Pinpoint the cell where the given text exists, returning its (X, Y) midpoint coordinate. 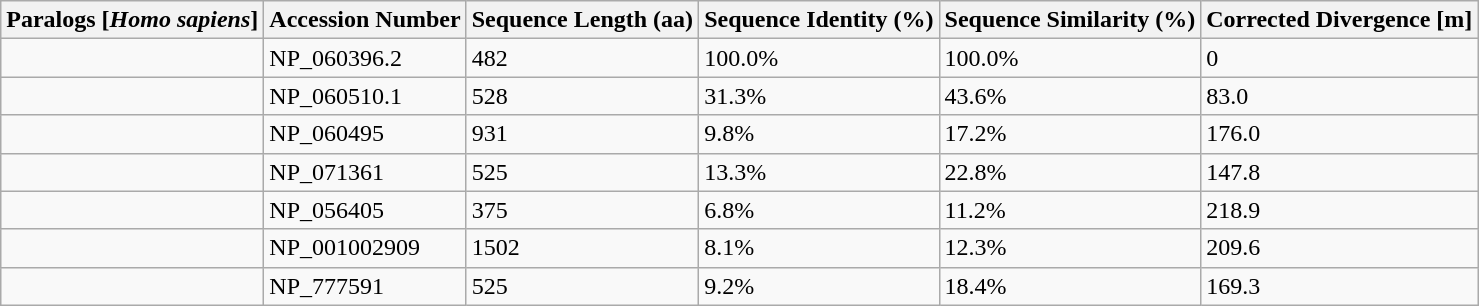
209.6 (1340, 248)
NP_056405 (365, 210)
Corrected Divergence [m] (1340, 20)
43.6% (1070, 96)
Paralogs [Homo sapiens] (132, 20)
482 (582, 58)
83.0 (1340, 96)
528 (582, 96)
NP_071361 (365, 172)
12.3% (1070, 248)
6.8% (819, 210)
NP_001002909 (365, 248)
8.1% (819, 248)
Sequence Length (aa) (582, 20)
0 (1340, 58)
9.8% (819, 134)
NP_060495 (365, 134)
9.2% (819, 286)
176.0 (1340, 134)
11.2% (1070, 210)
218.9 (1340, 210)
931 (582, 134)
17.2% (1070, 134)
NP_777591 (365, 286)
375 (582, 210)
22.8% (1070, 172)
147.8 (1340, 172)
169.3 (1340, 286)
18.4% (1070, 286)
31.3% (819, 96)
Sequence Similarity (%) (1070, 20)
NP_060510.1 (365, 96)
Sequence Identity (%) (819, 20)
Accession Number (365, 20)
NP_060396.2 (365, 58)
1502 (582, 248)
13.3% (819, 172)
